Output the [x, y] coordinate of the center of the cell containing the given text.  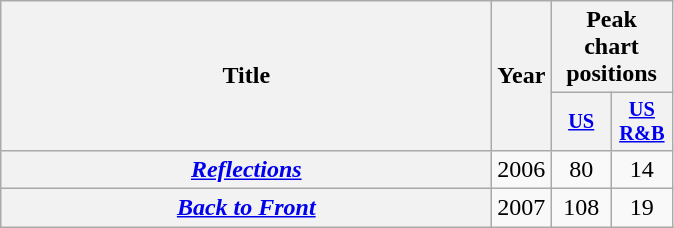
US [582, 122]
Reflections [246, 169]
80 [582, 169]
108 [582, 208]
19 [642, 208]
Title [246, 76]
USR&B [642, 122]
14 [642, 169]
Year [522, 76]
2007 [522, 208]
2006 [522, 169]
Peak chart positions [612, 47]
Back to Front [246, 208]
